Find where the given text appears and provide that cell's center as [X, Y] coordinate. 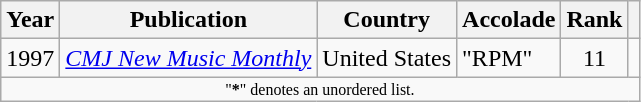
Country [387, 20]
Year [30, 20]
CMJ New Music Monthly [188, 58]
11 [594, 58]
United States [387, 58]
Rank [594, 20]
"*" denotes an unordered list. [320, 89]
Accolade [509, 20]
Publication [188, 20]
1997 [30, 58]
"RPM" [509, 58]
